Return [X, Y] of the center of cell containing provided text 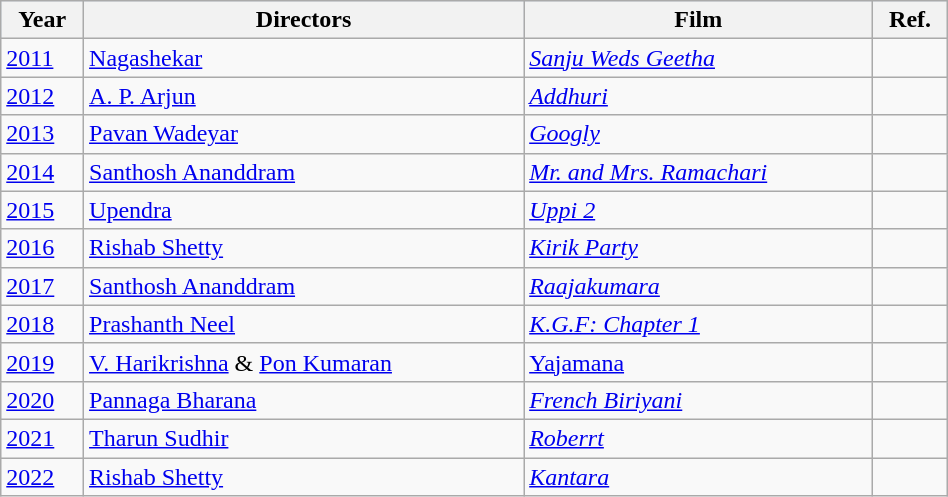
Tharun Sudhir [304, 438]
Directors [304, 20]
2012 [42, 96]
Ref. [910, 20]
Pannaga Bharana [304, 400]
French Biriyani [698, 400]
Raajakumara [698, 286]
Mr. and Mrs. Ramachari [698, 172]
K.G.F: Chapter 1 [698, 324]
V. Harikrishna & Pon Kumaran [304, 362]
Film [698, 20]
Yajamana [698, 362]
Sanju Weds Geetha [698, 58]
2018 [42, 324]
Uppi 2 [698, 210]
2011 [42, 58]
A. P. Arjun [304, 96]
Googly [698, 134]
Kantara [698, 477]
2019 [42, 362]
Nagashekar [304, 58]
2016 [42, 248]
Roberrt [698, 438]
2013 [42, 134]
Kirik Party [698, 248]
Addhuri [698, 96]
2014 [42, 172]
Prashanth Neel [304, 324]
2020 [42, 400]
2017 [42, 286]
Pavan Wadeyar [304, 134]
Upendra [304, 210]
2021 [42, 438]
2022 [42, 477]
Year [42, 20]
2015 [42, 210]
